Output the (x, y) coordinate of the center of the cell containing the given text.  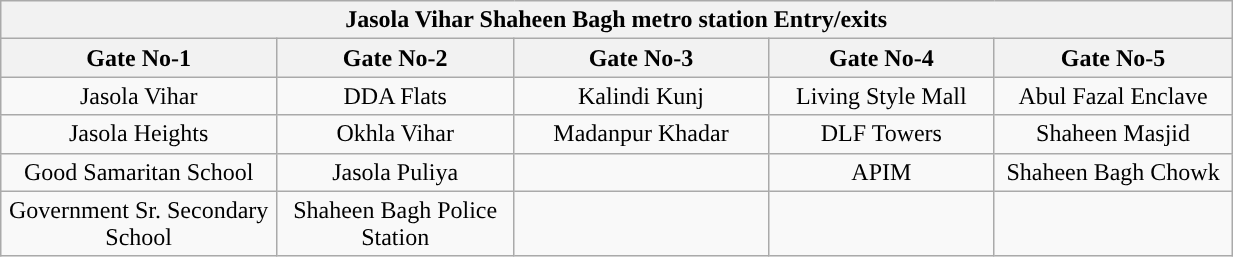
Jasola Vihar Shaheen Bagh metro station Entry/exits (616, 20)
Gate No-5 (1112, 58)
Okhla Vihar (396, 134)
Living Style Mall (881, 96)
Madanpur Khadar (642, 134)
Shaheen Masjid (1112, 134)
Gate No-3 (642, 58)
Shaheen Bagh Chowk (1112, 172)
Jasola Heights (139, 134)
Jasola Puliya (396, 172)
DLF Towers (881, 134)
DDA Flats (396, 96)
APIM (881, 172)
Government Sr. Secondary School (139, 224)
Abul Fazal Enclave (1112, 96)
Gate No-1 (139, 58)
Shaheen Bagh Police Station (396, 224)
Good Samaritan School (139, 172)
Gate No-4 (881, 58)
Gate No-2 (396, 58)
Jasola Vihar (139, 96)
Kalindi Kunj (642, 96)
